Extract the [x, y] coordinate from the center of the cell holding the provided text.  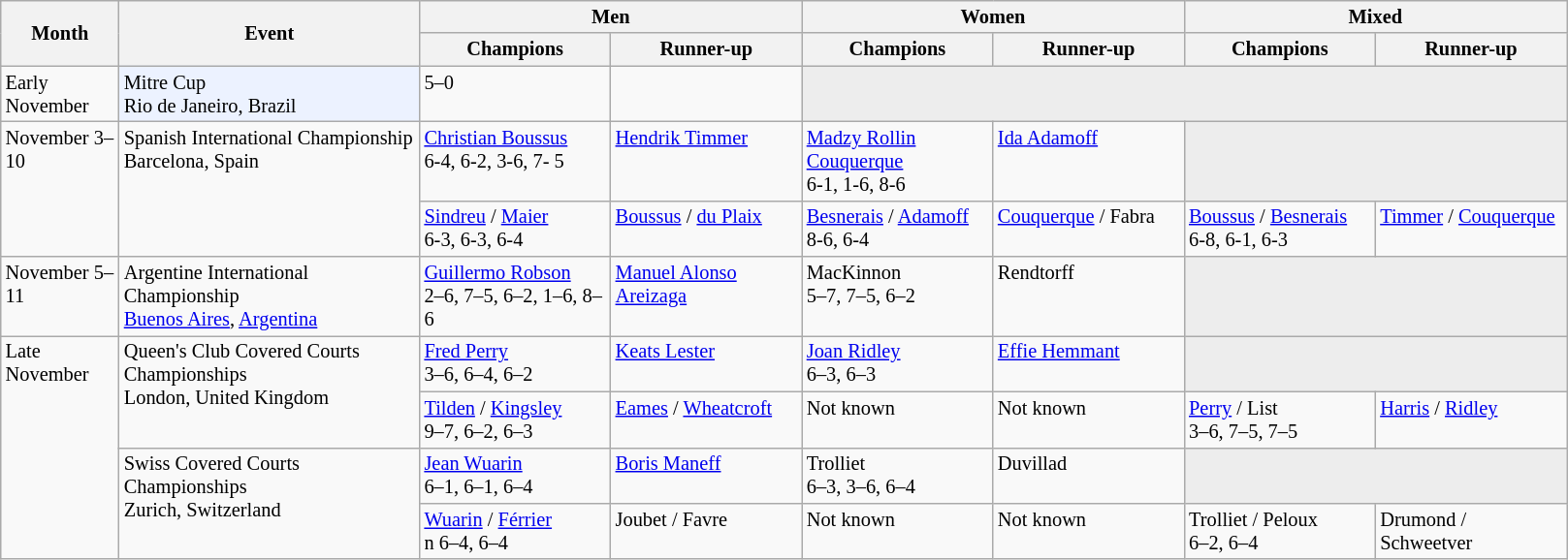
Fred Perry3–6, 6–4, 6–2 [516, 363]
Argentine International ChampionshipBuenos Aires, Argentina [270, 296]
Keats Lester [706, 363]
Queen's Club Covered Courts Championships London, United Kingdom [270, 391]
Boris Maneff [706, 476]
Women [993, 16]
Manuel Alonso Areizaga [706, 296]
Mixed [1375, 16]
Event [270, 33]
Perry / List3–6, 7–5, 7–5 [1280, 420]
Joan Ridley6–3, 6–3 [898, 363]
Mitre CupRio de Janeiro, Brazil [270, 94]
Trolliet / Peloux6–2, 6–4 [1280, 531]
MacKinnon 5–7, 7–5, 6–2 [898, 296]
Swiss Covered Courts Championships Zurich, Switzerland [270, 504]
November 3–10 [60, 188]
Wuarin / Férriern 6–4, 6–4 [516, 531]
Eames / Wheatcroft [706, 420]
Drumond / Schweetver [1470, 531]
Joubet / Favre [706, 531]
Duvillad [1088, 476]
Timmer / Couquerque [1470, 229]
Spanish International ChampionshipBarcelona, Spain [270, 188]
Besnerais / Adamoff8-6, 6-4 [898, 229]
Late November [60, 448]
Month [60, 33]
Christian Boussus 6-4, 6-2, 3-6, 7- 5 [516, 161]
Guillermo Robson2–6, 7–5, 6–2, 1–6, 8–6 [516, 296]
Harris / Ridley [1470, 420]
Jean Wuarin6–1, 6–1, 6–4 [516, 476]
Effie Hemmant [1088, 363]
Boussus / du Plaix [706, 229]
November 5–11 [60, 296]
Boussus / Besnerais 6-8, 6-1, 6-3 [1280, 229]
Men [611, 16]
Ida Adamoff [1088, 161]
5–0 [516, 94]
Madzy Rollin Couquerque6-1, 1-6, 8-6 [898, 161]
Couquerque / Fabra [1088, 229]
Tilden / Kingsley9–7, 6–2, 6–3 [516, 420]
Rendtorff [1088, 296]
Trolliet6–3, 3–6, 6–4 [898, 476]
Early November [60, 94]
Sindreu / Maier6-3, 6-3, 6-4 [516, 229]
Hendrik Timmer [706, 161]
